Find where the given text appears and provide that cell's center as (X, Y) coordinate. 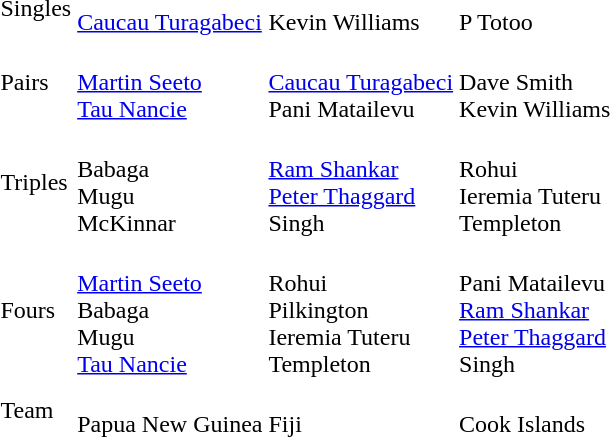
RohuiPilkingtonIeremia TuteruTempleton (361, 310)
Martin SeetoBabagaMuguTau Nancie (170, 310)
Martin SeetoTau Nancie (170, 82)
BabagaMuguMcKinnar (170, 182)
Ram ShankarPeter ThaggardSingh (361, 182)
Caucau TuragabeciPani Matailevu (361, 82)
